Provide the [x, y] coordinate of the cell's center where the given text is located.  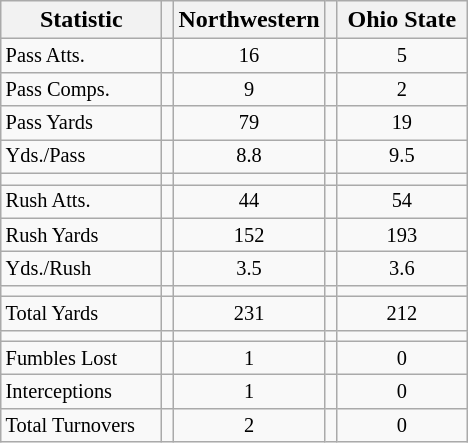
152 [249, 235]
Statistic [82, 20]
Rush Atts. [82, 201]
Yds./Pass [82, 157]
Interceptions [82, 392]
Fumbles Lost [82, 358]
Pass Yards [82, 123]
Pass Comps. [82, 89]
231 [249, 314]
9.5 [402, 157]
Total Yards [82, 314]
9 [249, 89]
16 [249, 56]
54 [402, 201]
5 [402, 56]
Yds./Rush [82, 269]
8.8 [249, 157]
Total Turnovers [82, 426]
212 [402, 314]
19 [402, 123]
Pass Atts. [82, 56]
44 [249, 201]
79 [249, 123]
3.6 [402, 269]
Rush Yards [82, 235]
3.5 [249, 269]
Northwestern [249, 20]
Ohio State [402, 20]
193 [402, 235]
